From the cell containing the given text, extract its center point as [x, y] coordinate. 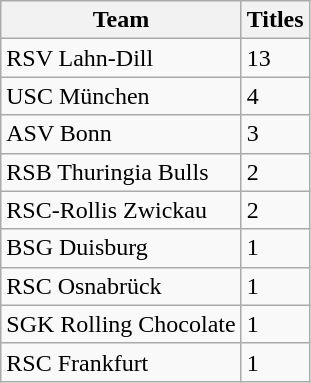
3 [275, 134]
SGK Rolling Chocolate [121, 324]
RSC Frankfurt [121, 362]
USC München [121, 96]
RSV Lahn-Dill [121, 58]
13 [275, 58]
RSB Thuringia Bulls [121, 172]
Team [121, 20]
ASV Bonn [121, 134]
Titles [275, 20]
RSC-Rollis Zwickau [121, 210]
RSC Osnabrück [121, 286]
BSG Duisburg [121, 248]
4 [275, 96]
